Search for the cell housing the specified text and yield its (x, y) center coordinate. 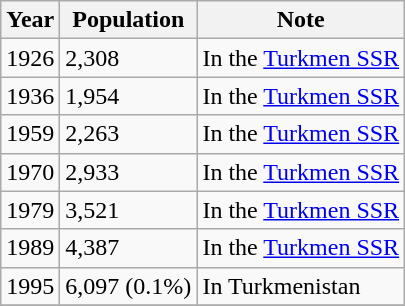
6,097 (0.1%) (128, 286)
1979 (30, 210)
1989 (30, 248)
1,954 (128, 96)
1959 (30, 134)
2,263 (128, 134)
Population (128, 20)
2,933 (128, 172)
1926 (30, 58)
1995 (30, 286)
1936 (30, 96)
Year (30, 20)
2,308 (128, 58)
Note (301, 20)
In Turkmenistan (301, 286)
1970 (30, 172)
3,521 (128, 210)
4,387 (128, 248)
